From the cell containing the given text, extract its center point as (X, Y) coordinate. 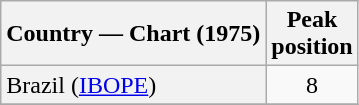
8 (312, 85)
Brazil (IBOPE) (134, 85)
Peakposition (312, 34)
Country — Chart (1975) (134, 34)
